Determine the [x, y] coordinate at the center of the cell enclosing the given text.  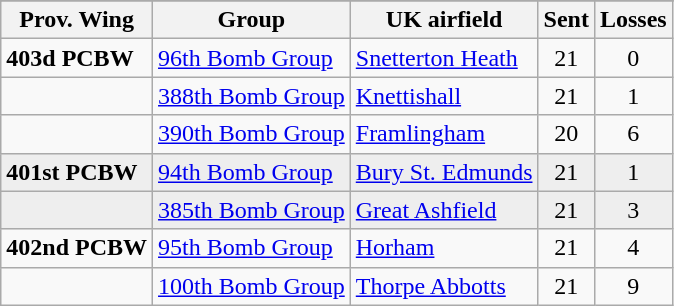
20 [566, 134]
6 [633, 134]
390th Bomb Group [252, 134]
401st PCBW [77, 172]
Knettishall [444, 96]
4 [633, 248]
Snetterton Heath [444, 58]
403d PCBW [77, 58]
Great Ashfield [444, 210]
Losses [633, 20]
402nd PCBW [77, 248]
94th Bomb Group [252, 172]
95th Bomb Group [252, 248]
0 [633, 58]
3 [633, 210]
Sent [566, 20]
UK airfield [444, 20]
Framlingham [444, 134]
Prov. Wing [77, 20]
Thorpe Abbotts [444, 286]
Horham [444, 248]
9 [633, 286]
96th Bomb Group [252, 58]
Group [252, 20]
388th Bomb Group [252, 96]
100th Bomb Group [252, 286]
385th Bomb Group [252, 210]
Bury St. Edmunds [444, 172]
